For the text-containing cell, return its midpoint in [X, Y] coordinate format. 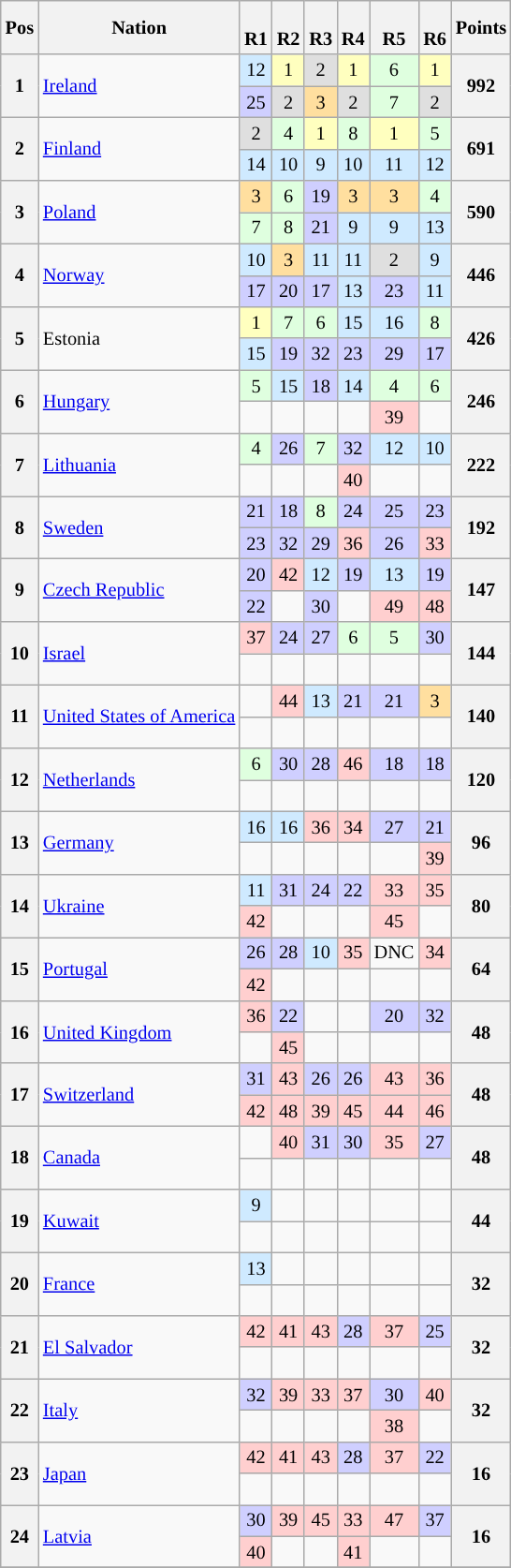
R5 [395, 27]
R1 [256, 27]
Hungary [139, 401]
992 [481, 86]
Kuwait [139, 1221]
246 [481, 401]
Czech Republic [139, 590]
Ukraine [139, 905]
Norway [139, 275]
446 [481, 275]
DNC [395, 953]
Canada [139, 1158]
80 [481, 905]
R4 [354, 27]
Japan [139, 1472]
United Kingdom [139, 1032]
590 [481, 212]
222 [481, 465]
R3 [320, 27]
Germany [139, 843]
96 [481, 843]
El Salvador [139, 1347]
691 [481, 148]
Lithuania [139, 465]
R6 [434, 27]
Israel [139, 654]
Finland [139, 148]
120 [481, 779]
64 [481, 969]
Sweden [139, 526]
47 [395, 1520]
Latvia [139, 1536]
R2 [288, 27]
Switzerland [139, 1094]
Poland [139, 212]
192 [481, 526]
United States of America [139, 716]
144 [481, 654]
147 [481, 590]
Estonia [139, 337]
140 [481, 716]
38 [395, 1426]
Pos [20, 27]
Points [481, 27]
France [139, 1283]
426 [481, 337]
Netherlands [139, 779]
49 [395, 606]
Italy [139, 1411]
Ireland [139, 86]
Portugal [139, 969]
Nation [139, 27]
